Search for the cell housing the specified text and yield its [X, Y] center coordinate. 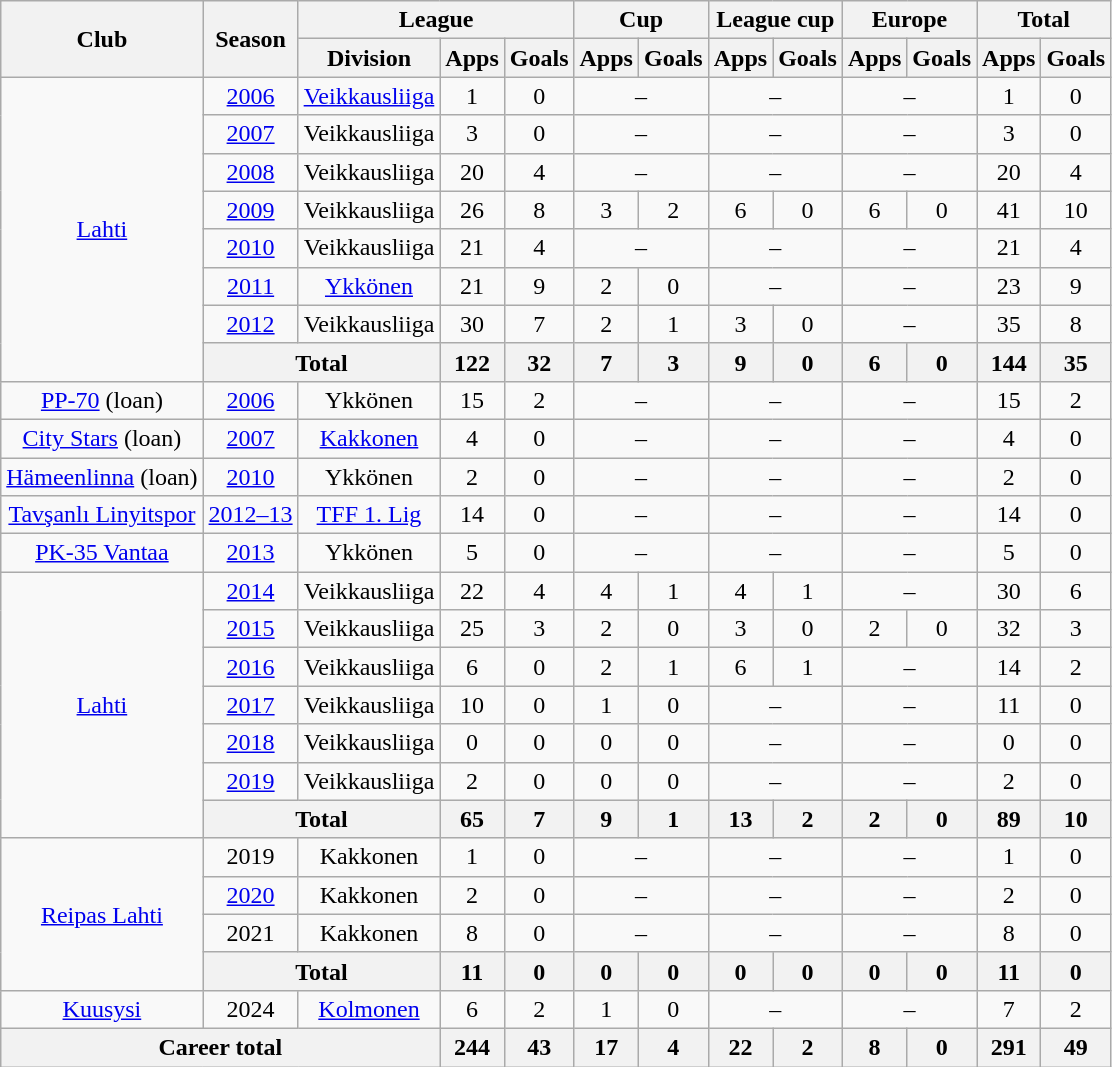
2012 [250, 324]
League [436, 20]
49 [1076, 1047]
13 [740, 819]
Club [102, 39]
Tavşanlı Linyitspor [102, 515]
2021 [250, 933]
25 [472, 629]
65 [472, 819]
26 [472, 210]
2014 [250, 591]
2015 [250, 629]
PP-70 (loan) [102, 400]
144 [1009, 362]
Reipas Lahti [102, 914]
League cup [775, 20]
2012–13 [250, 515]
41 [1009, 210]
Kolmonen [369, 1009]
Season [250, 39]
Kuusysi [102, 1009]
291 [1009, 1047]
2018 [250, 743]
Cup [641, 20]
17 [606, 1047]
2009 [250, 210]
Hämeenlinna (loan) [102, 477]
2017 [250, 705]
2011 [250, 286]
2008 [250, 172]
23 [1009, 286]
Career total [220, 1047]
TFF 1. Lig [369, 515]
2020 [250, 895]
2016 [250, 667]
2024 [250, 1009]
122 [472, 362]
PK-35 Vantaa [102, 553]
43 [539, 1047]
Europe [909, 20]
89 [1009, 819]
City Stars (loan) [102, 438]
Division [369, 58]
244 [472, 1047]
2013 [250, 553]
